Capture the cell that displays the provided text and extract its [X, Y] central coordinate. 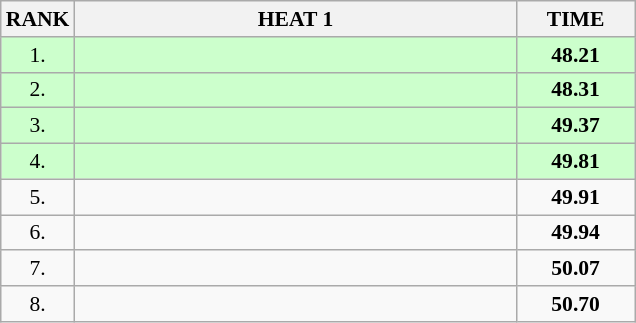
49.81 [576, 162]
8. [38, 304]
2. [38, 90]
1. [38, 55]
49.37 [576, 126]
HEAT 1 [295, 19]
48.31 [576, 90]
49.91 [576, 197]
50.70 [576, 304]
3. [38, 126]
6. [38, 233]
50.07 [576, 269]
7. [38, 269]
49.94 [576, 233]
5. [38, 197]
48.21 [576, 55]
TIME [576, 19]
RANK [38, 19]
4. [38, 162]
